Scan for the cell matching the given text and deliver its [X, Y] coordinate at center. 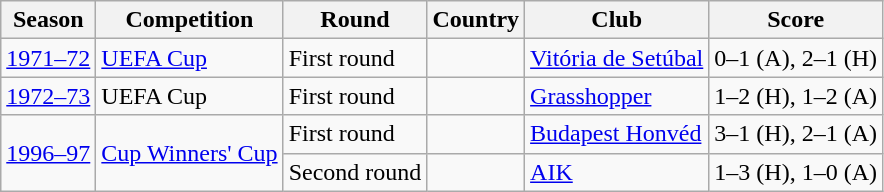
Competition [190, 20]
3–1 (H), 2–1 (A) [796, 134]
Second round [355, 172]
Season [48, 20]
1996–97 [48, 153]
Club [617, 20]
Budapest Honvéd [617, 134]
1–2 (H), 1–2 (A) [796, 96]
Score [796, 20]
1971–72 [48, 58]
Round [355, 20]
1–3 (H), 1–0 (A) [796, 172]
AIK [617, 172]
Cup Winners' Cup [190, 153]
0–1 (A), 2–1 (H) [796, 58]
1972–73 [48, 96]
Vitória de Setúbal [617, 58]
Country [476, 20]
Grasshopper [617, 96]
